Identify which cell holds the provided text, then report its (X, Y) central coordinate. 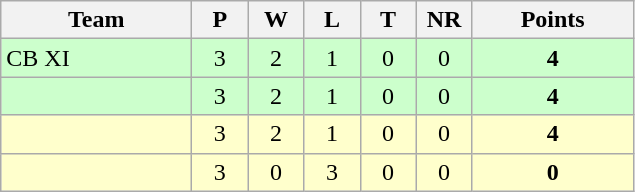
CB XI (96, 58)
P (220, 20)
T (388, 20)
W (276, 20)
Team (96, 20)
NR (444, 20)
L (332, 20)
Points (552, 20)
